Capture the cell that displays the provided text and extract its (x, y) central coordinate. 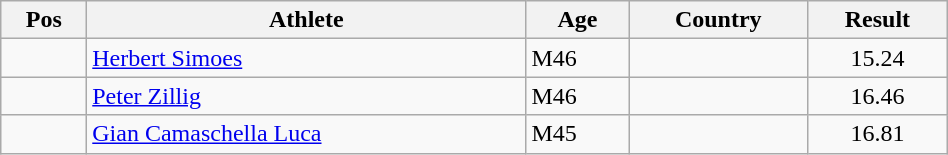
16.46 (878, 96)
Pos (44, 20)
Peter Zillig (306, 96)
Country (718, 20)
15.24 (878, 58)
Gian Camaschella Luca (306, 134)
Age (578, 20)
16.81 (878, 134)
Herbert Simoes (306, 58)
Result (878, 20)
Athlete (306, 20)
M45 (578, 134)
